Extract the [X, Y] coordinate from the center of the cell holding the provided text.  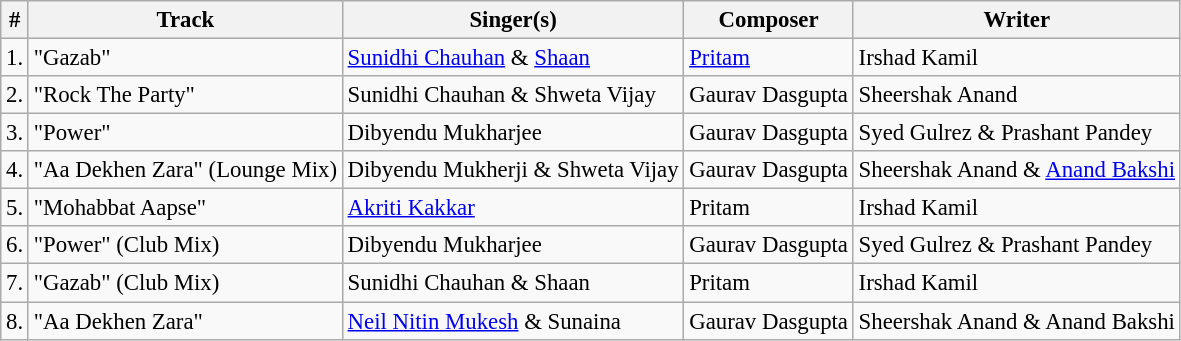
Track [185, 20]
Sunidhi Chauhan & Shweta Vijay [513, 95]
"Gazab" [185, 58]
# [15, 20]
7. [15, 283]
"Power" (Club Mix) [185, 245]
3. [15, 133]
"Gazab" (Club Mix) [185, 283]
2. [15, 95]
8. [15, 321]
Akriti Kakkar [513, 208]
Dibyendu Mukherji & Shweta Vijay [513, 170]
5. [15, 208]
Composer [768, 20]
Sheershak Anand [1016, 95]
Writer [1016, 20]
"Mohabbat Aapse" [185, 208]
Neil Nitin Mukesh & Sunaina [513, 321]
1. [15, 58]
"Aa Dekhen Zara" [185, 321]
"Rock The Party" [185, 95]
"Aa Dekhen Zara" (Lounge Mix) [185, 170]
4. [15, 170]
6. [15, 245]
Singer(s) [513, 20]
"Power" [185, 133]
